Output the [x, y] coordinate of the center of the cell containing the given text.  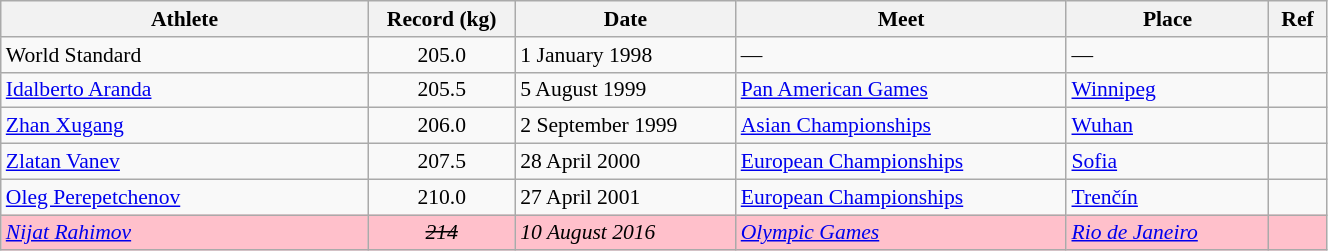
Zlatan Vanev [184, 162]
206.0 [442, 126]
Olympic Games [902, 233]
207.5 [442, 162]
Place [1167, 19]
Record (kg) [442, 19]
28 April 2000 [625, 162]
Winnipeg [1167, 90]
1 January 1998 [625, 55]
214 [442, 233]
Pan American Games [902, 90]
Sofia [1167, 162]
Meet [902, 19]
5 August 1999 [625, 90]
Wuhan [1167, 126]
Trenčín [1167, 197]
Date [625, 19]
Rio de Janeiro [1167, 233]
Ref [1298, 19]
Zhan Xugang [184, 126]
Oleg Perepetchenov [184, 197]
2 September 1999 [625, 126]
Athlete [184, 19]
27 April 2001 [625, 197]
Nijat Rahimov [184, 233]
Idalberto Aranda [184, 90]
Asian Championships [902, 126]
205.0 [442, 55]
205.5 [442, 90]
210.0 [442, 197]
10 August 2016 [625, 233]
World Standard [184, 55]
